Determine the (X, Y) coordinate at the center of the cell enclosing the given text.  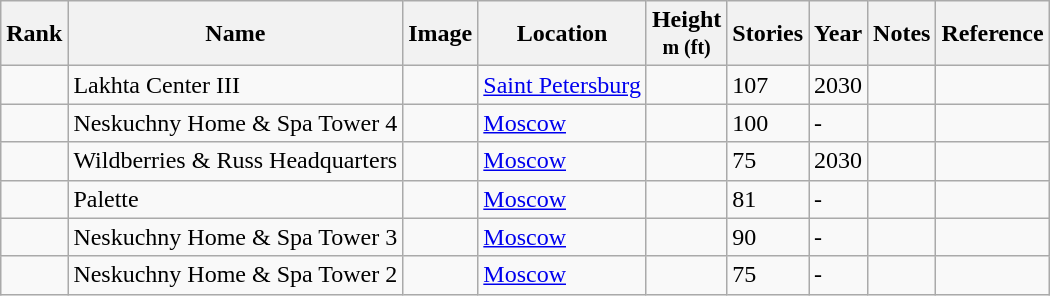
Neskuchny Home & Spa Tower 2 (236, 275)
107 (768, 85)
Palette (236, 199)
Year (838, 34)
Reference (992, 34)
Saint Petersburg (562, 85)
Image (440, 34)
Name (236, 34)
Neskuchny Home & Spa Tower 4 (236, 123)
Heightm (ft) (686, 34)
Location (562, 34)
Neskuchny Home & Spa Tower 3 (236, 237)
Wildberries & Russ Headquarters (236, 161)
Stories (768, 34)
Lakhta Center III (236, 85)
Notes (902, 34)
100 (768, 123)
90 (768, 237)
Rank (34, 34)
81 (768, 199)
